Return the (X, Y) coordinate for the center point of the cell that contains the specified text.  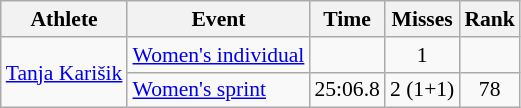
Time (346, 19)
1 (422, 55)
Women's individual (218, 55)
78 (490, 90)
Athlete (64, 19)
Misses (422, 19)
Women's sprint (218, 90)
2 (1+1) (422, 90)
Tanja Karišik (64, 72)
25:06.8 (346, 90)
Rank (490, 19)
Event (218, 19)
